Scan for the cell matching the given text and deliver its (X, Y) coordinate at center. 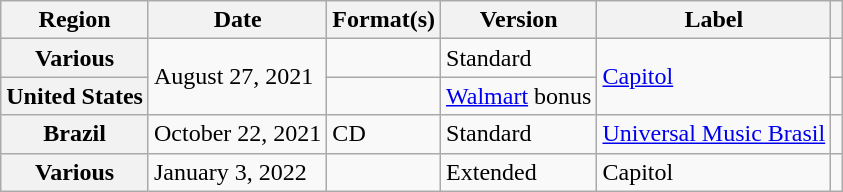
Walmart bonus (519, 96)
United States (75, 96)
Extended (519, 172)
Region (75, 20)
January 3, 2022 (237, 172)
Format(s) (384, 20)
August 27, 2021 (237, 77)
Version (519, 20)
CD (384, 134)
Date (237, 20)
Brazil (75, 134)
October 22, 2021 (237, 134)
Label (714, 20)
Universal Music Brasil (714, 134)
